Determine the [X, Y] coordinate at the center of the cell enclosing the given text.  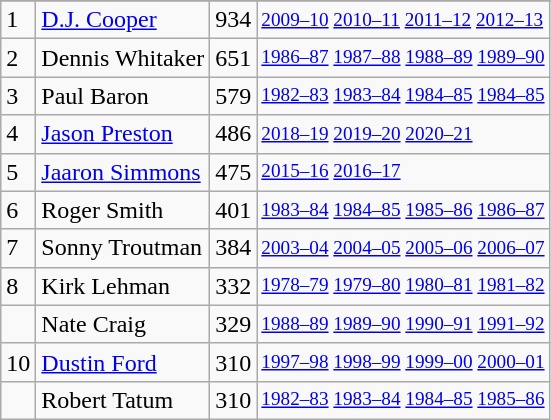
2015–16 2016–17 [403, 172]
1988–89 1989–90 1990–91 1991–92 [403, 324]
2018–19 2019–20 2020–21 [403, 134]
6 [18, 210]
384 [234, 248]
2 [18, 58]
10 [18, 362]
Dustin Ford [123, 362]
8 [18, 286]
Nate Craig [123, 324]
934 [234, 20]
329 [234, 324]
Jason Preston [123, 134]
Dennis Whitaker [123, 58]
Sonny Troutman [123, 248]
401 [234, 210]
5 [18, 172]
3 [18, 96]
1983–84 1984–85 1985–86 1986–87 [403, 210]
D.J. Cooper [123, 20]
1982–83 1983–84 1984–85 1984–85 [403, 96]
1997–98 1998–99 1999–00 2000–01 [403, 362]
651 [234, 58]
2009–10 2010–11 2011–12 2012–13 [403, 20]
Roger Smith [123, 210]
Kirk Lehman [123, 286]
Jaaron Simmons [123, 172]
1 [18, 20]
Robert Tatum [123, 400]
Paul Baron [123, 96]
2003–04 2004–05 2005–06 2006–07 [403, 248]
4 [18, 134]
1982–83 1983–84 1984–85 1985–86 [403, 400]
7 [18, 248]
1986–87 1987–88 1988–89 1989–90 [403, 58]
579 [234, 96]
486 [234, 134]
475 [234, 172]
332 [234, 286]
1978–79 1979–80 1980–81 1981–82 [403, 286]
